Return the [X, Y] coordinate for the center point of the cell that contains the specified text.  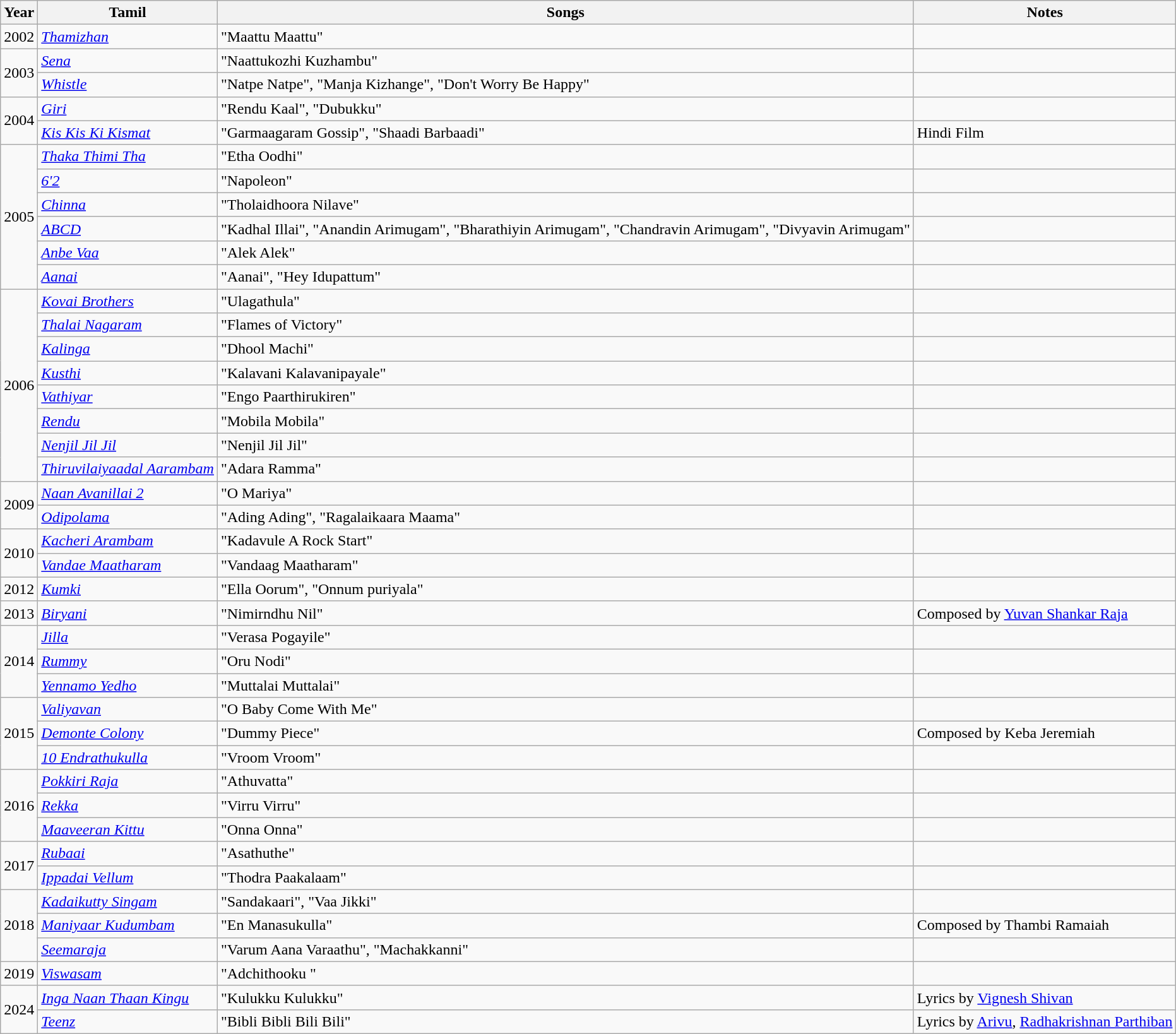
"Dummy Piece" [566, 734]
"Flames of Victory" [566, 325]
2016 [19, 805]
6'2 [128, 181]
2010 [19, 553]
"Vandaag Maatharam" [566, 565]
Aanai [128, 276]
2009 [19, 505]
"Kadhal Illai", "Anandin Arimugam", "Bharathiyin Arimugam", "Chandravin Arimugam", "Divyavin Arimugam" [566, 229]
"En Manasukulla" [566, 925]
"Mobila Mobila" [566, 421]
Demonte Colony [128, 734]
Pokkiri Raja [128, 781]
"Onna Onna" [566, 829]
Thamizhan [128, 37]
Rubaai [128, 853]
Kis Kis Ki Kismat [128, 133]
Rummy [128, 661]
Naan Avanillai 2 [128, 493]
"Etha Oodhi" [566, 157]
Lyrics by Vignesh Shivan [1045, 997]
2002 [19, 37]
2012 [19, 589]
Rendu [128, 421]
"O Baby Come With Me" [566, 710]
Ippadai Vellum [128, 877]
Thaka Thimi Tha [128, 157]
"O Mariya" [566, 493]
"Maattu Maattu" [566, 37]
"Garmaagaram Gossip", "Shaadi Barbaadi" [566, 133]
"Kadavule A Rock Start" [566, 541]
10 Endrathukulla [128, 758]
ABCD [128, 229]
"Thodra Paakalaam" [566, 877]
"Napoleon" [566, 181]
"Rendu Kaal", "Dubukku" [566, 109]
"Vroom Vroom" [566, 758]
2006 [19, 385]
Rekka [128, 805]
"Dhool Machi" [566, 349]
"Muttalai Muttalai" [566, 685]
Kalinga [128, 349]
2017 [19, 865]
Valiyavan [128, 710]
2014 [19, 661]
Maniyaar Kudumbam [128, 925]
"Virru Virru" [566, 805]
Kusthi [128, 373]
Kacheri Arambam [128, 541]
"Verasa Pogayile" [566, 637]
"Nenjil Jil Jil" [566, 445]
Year [19, 13]
2004 [19, 121]
2005 [19, 217]
"Engo Paarthirukiren" [566, 397]
Thiruvilaiyaadal Aarambam [128, 469]
Vathiyar [128, 397]
2024 [19, 1009]
Sena [128, 61]
"Adara Ramma" [566, 469]
2015 [19, 734]
"Ulagathula" [566, 301]
Tamil [128, 13]
Notes [1045, 13]
"Nimirndhu Nil" [566, 613]
"Kalavani Kalavanipayale" [566, 373]
"Tholaidhoora Nilave" [566, 205]
Kumki [128, 589]
Teenz [128, 1021]
"Ading Ading", "Ragalaikaara Maama" [566, 517]
Jilla [128, 637]
"Varum Aana Varaathu", "Machakkanni" [566, 949]
Thalai Nagaram [128, 325]
"Oru Nodi" [566, 661]
Composed by Thambi Ramaiah [1045, 925]
Hindi Film [1045, 133]
Giri [128, 109]
Chinna [128, 205]
Whistle [128, 85]
"Asathuthe" [566, 853]
"Natpe Natpe", "Manja Kizhange", "Don't Worry Be Happy" [566, 85]
2019 [19, 973]
"Adchithooku " [566, 973]
2013 [19, 613]
Kovai Brothers [128, 301]
Maaveeran Kittu [128, 829]
Songs [566, 13]
"Ella Oorum", "Onnum puriyala" [566, 589]
Biryani [128, 613]
"Aanai", "Hey Idupattum" [566, 276]
Kadaikutty Singam [128, 901]
Lyrics by Arivu, Radhakrishnan Parthiban [1045, 1021]
2003 [19, 73]
"Bibli Bibli Bili Bili" [566, 1021]
Anbe Vaa [128, 253]
Nenjil Jil Jil [128, 445]
2018 [19, 925]
Inga Naan Thaan Kingu [128, 997]
Seemaraja [128, 949]
Viswasam [128, 973]
Odipolama [128, 517]
Vandae Maatharam [128, 565]
Composed by Keba Jeremiah [1045, 734]
"Kulukku Kulukku" [566, 997]
"Sandakaari", "Vaa Jikki" [566, 901]
Yennamo Yedho [128, 685]
Composed by Yuvan Shankar Raja [1045, 613]
"Naattukozhi Kuzhambu" [566, 61]
"Athuvatta" [566, 781]
"Alek Alek" [566, 253]
